For the text-containing cell, return its midpoint in [x, y] coordinate format. 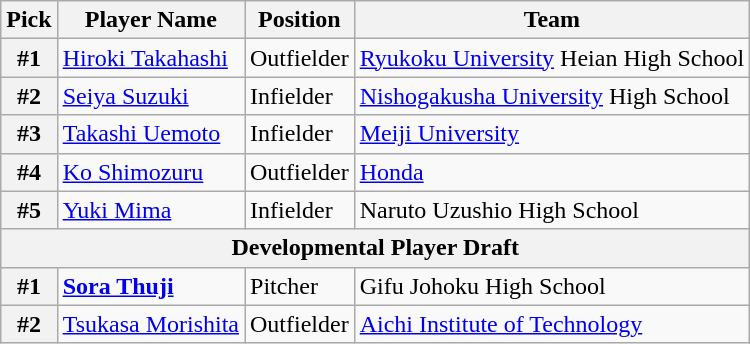
Hiroki Takahashi [150, 58]
Aichi Institute of Technology [552, 324]
#5 [29, 210]
Ko Shimozuru [150, 172]
Honda [552, 172]
Developmental Player Draft [376, 248]
Pick [29, 20]
#4 [29, 172]
Position [299, 20]
Yuki Mima [150, 210]
Seiya Suzuki [150, 96]
Sora Thuji [150, 286]
Tsukasa Morishita [150, 324]
Takashi Uemoto [150, 134]
#3 [29, 134]
Nishogakusha University High School [552, 96]
Team [552, 20]
Pitcher [299, 286]
Naruto Uzushio High School [552, 210]
Gifu Johoku High School [552, 286]
Player Name [150, 20]
Meiji University [552, 134]
Ryukoku University Heian High School [552, 58]
